Pinpoint the cell where the given text exists, returning its (x, y) midpoint coordinate. 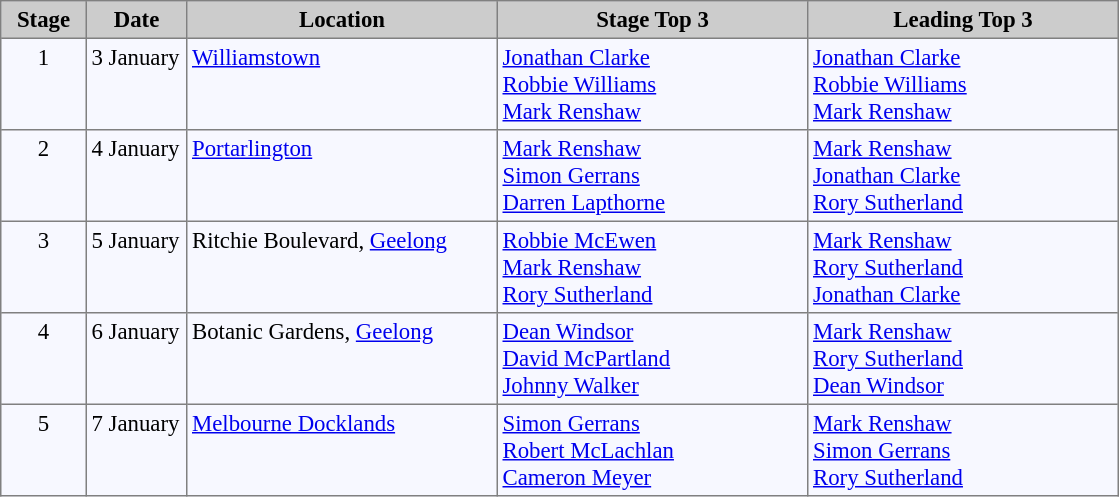
3 (44, 267)
5 January (136, 267)
7 January (136, 450)
Mark Renshaw Rory Sutherland Dean Windsor (963, 359)
3 January (136, 84)
4 (44, 359)
Mark Renshaw Jonathan Clarke Rory Sutherland (963, 176)
Botanic Gardens, Geelong (342, 359)
5 (44, 450)
Dean Windsor David McPartland Johnny Walker (652, 359)
4 January (136, 176)
Stage (44, 20)
2 (44, 176)
Mark Renshaw Simon Gerrans Rory Sutherland (963, 450)
Date (136, 20)
Melbourne Docklands (342, 450)
Mark Renshaw Simon Gerrans Darren Lapthorne (652, 176)
Location (342, 20)
Portarlington (342, 176)
Ritchie Boulevard, Geelong (342, 267)
Leading Top 3 (963, 20)
Mark Renshaw Rory Sutherland Jonathan Clarke (963, 267)
6 January (136, 359)
1 (44, 84)
Robbie McEwen Mark Renshaw Rory Sutherland (652, 267)
Williamstown (342, 84)
Stage Top 3 (652, 20)
Simon Gerrans Robert McLachlan Cameron Meyer (652, 450)
